Identify which cell holds the provided text, then report its (x, y) central coordinate. 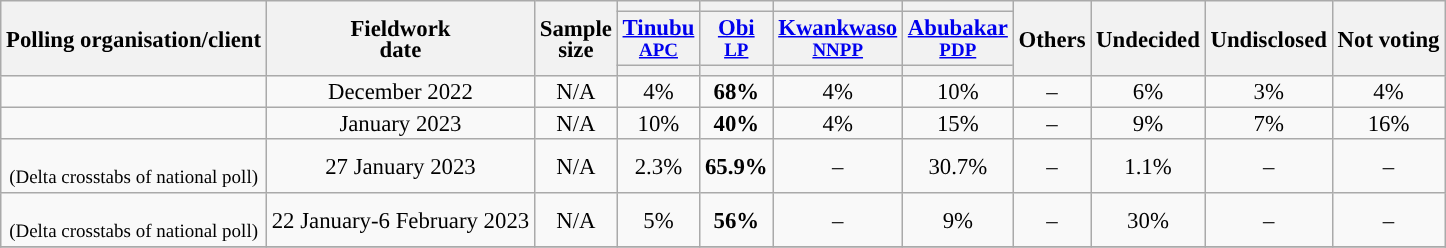
TinubuAPC (658, 39)
30% (1148, 221)
7% (1268, 124)
1.1% (1148, 166)
ObiLP (736, 39)
Others (1052, 38)
40% (736, 124)
3% (1268, 92)
January 2023 (400, 124)
Not voting (1388, 38)
KwankwasoNNPP (838, 39)
16% (1388, 124)
27 January 2023 (400, 166)
Fieldworkdate (400, 38)
22 January-6 February 2023 (400, 221)
Undisclosed (1268, 38)
5% (658, 221)
15% (958, 124)
AbubakarPDP (958, 39)
56% (736, 221)
65.9% (736, 166)
Polling organisation/client (134, 38)
Undecided (1148, 38)
6% (1148, 92)
December 2022 (400, 92)
30.7% (958, 166)
2.3% (658, 166)
Samplesize (576, 38)
68% (736, 92)
